Return the (X, Y) coordinate for the center point of the cell that contains the specified text.  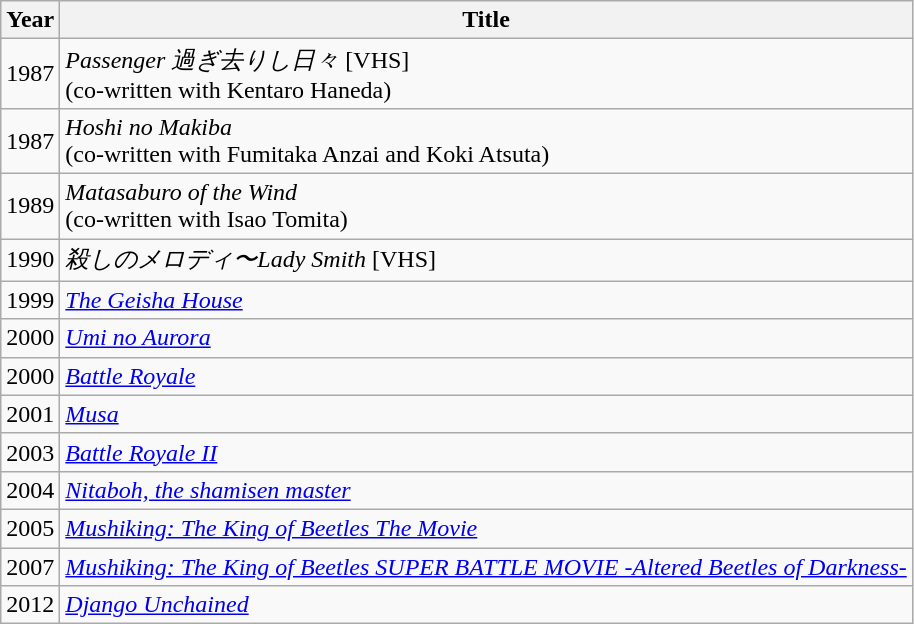
2001 (30, 414)
Mushiking: The King of Beetles The Movie (486, 528)
Hoshi no Makiba(co-written with Fumitaka Anzai and Koki Atsuta) (486, 140)
2005 (30, 528)
2003 (30, 452)
Year (30, 20)
1999 (30, 300)
Mushiking: The King of Beetles SUPER BATTLE MOVIE -Altered Beetles of Darkness- (486, 567)
Battle Royale (486, 376)
Musa (486, 414)
Title (486, 20)
Django Unchained (486, 605)
2012 (30, 605)
殺しのメロディ〜Lady Smith [VHS] (486, 260)
1990 (30, 260)
Battle Royale II (486, 452)
Umi no Aurora (486, 338)
Nitaboh, the shamisen master (486, 490)
The Geisha House (486, 300)
Matasaburo of the Wind(co-written with Isao Tomita) (486, 206)
Passenger 過ぎ去りし日々 [VHS](co-written with Kentaro Haneda) (486, 74)
2007 (30, 567)
2004 (30, 490)
1989 (30, 206)
